Search for the cell housing the specified text and yield its (X, Y) center coordinate. 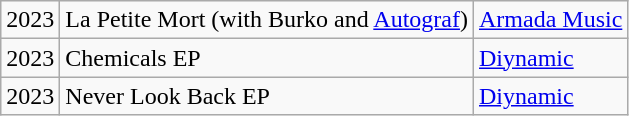
Armada Music (550, 20)
Never Look Back EP (267, 96)
La Petite Mort (with Burko and Autograf) (267, 20)
Chemicals EP (267, 58)
